Identify which cell holds the provided text, then report its [x, y] central coordinate. 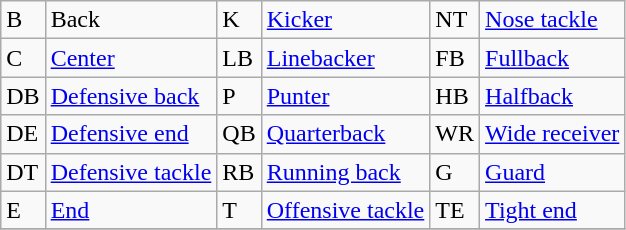
HB [455, 96]
T [239, 210]
Halfback [552, 96]
G [455, 172]
C [23, 58]
B [23, 20]
DT [23, 172]
Defensive end [131, 134]
Defensive back [131, 96]
E [23, 210]
Guard [552, 172]
Running back [346, 172]
End [131, 210]
Fullback [552, 58]
Center [131, 58]
Quarterback [346, 134]
DB [23, 96]
Back [131, 20]
Punter [346, 96]
Linebacker [346, 58]
Kicker [346, 20]
QB [239, 134]
FB [455, 58]
RB [239, 172]
LB [239, 58]
WR [455, 134]
NT [455, 20]
P [239, 96]
Offensive tackle [346, 210]
Tight end [552, 210]
Nose tackle [552, 20]
Defensive tackle [131, 172]
DE [23, 134]
TE [455, 210]
K [239, 20]
Wide receiver [552, 134]
